Capture the cell that displays the provided text and extract its (X, Y) central coordinate. 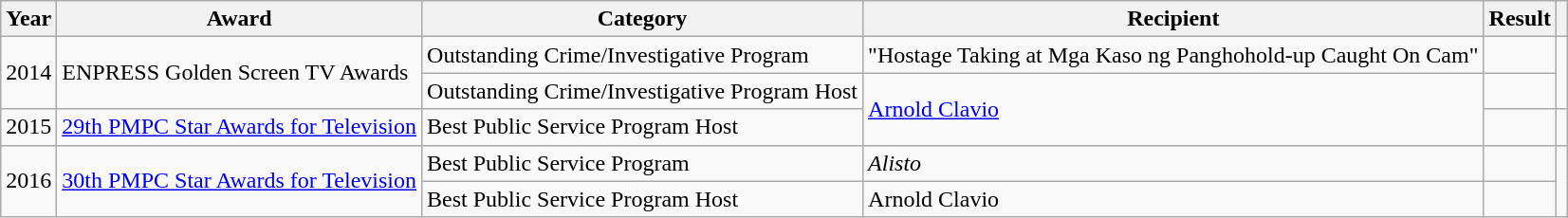
Category (643, 19)
Outstanding Crime/Investigative Program (643, 55)
ENPRESS Golden Screen TV Awards (239, 73)
2014 (28, 73)
Result (1520, 19)
Recipient (1173, 19)
"Hostage Taking at Mga Kaso ng Panghohold-up Caught On Cam" (1173, 55)
Award (239, 19)
2015 (28, 127)
30th PMPC Star Awards for Television (239, 181)
Year (28, 19)
29th PMPC Star Awards for Television (239, 127)
2016 (28, 181)
Alisto (1173, 163)
Outstanding Crime/Investigative Program Host (643, 91)
Best Public Service Program (643, 163)
